Identify which cell holds the provided text, then report its [x, y] central coordinate. 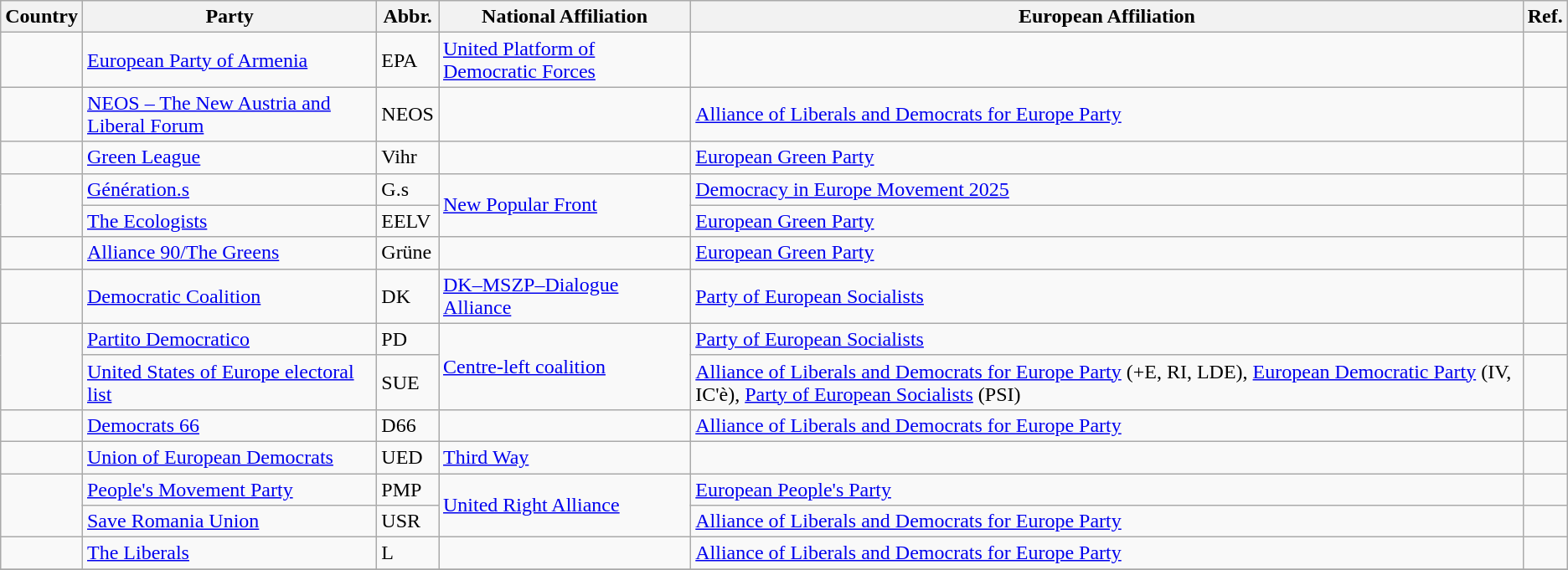
New Popular Front [565, 205]
Democrats 66 [230, 425]
PMP [408, 490]
The Liberals [230, 553]
European Affiliation [1107, 17]
United Right Alliance [565, 506]
PD [408, 339]
USR [408, 521]
The Ecologists [230, 221]
Green League [230, 157]
NEOS [408, 114]
EPA [408, 60]
Partito Democratico [230, 339]
Ref. [1545, 17]
Party [230, 17]
Abbr. [408, 17]
United Platform of Democratic Forces [565, 60]
Democracy in Europe Movement 2025 [1107, 189]
EELV [408, 221]
European Party of Armenia [230, 60]
Third Way [565, 457]
Country [42, 17]
Génération.s [230, 189]
Centre-left coalition [565, 367]
Grüne [408, 253]
European People's Party [1107, 490]
UED [408, 457]
Union of European Democrats [230, 457]
Vihr [408, 157]
People's Movement Party [230, 490]
Alliance 90/The Greens [230, 253]
L [408, 553]
Democratic Coalition [230, 296]
National Affiliation [565, 17]
SUE [408, 382]
D66 [408, 425]
Save Romania Union [230, 521]
United States of Europe electoral list [230, 382]
NEOS – The New Austria and Liberal Forum [230, 114]
G.s [408, 189]
DK–MSZP–Dialogue Alliance [565, 296]
DK [408, 296]
Alliance of Liberals and Democrats for Europe Party (+E, RI, LDE), European Democratic Party (IV, IC'è), Party of European Socialists (PSI) [1107, 382]
